Pinpoint the cell where the given text exists, returning its [X, Y] midpoint coordinate. 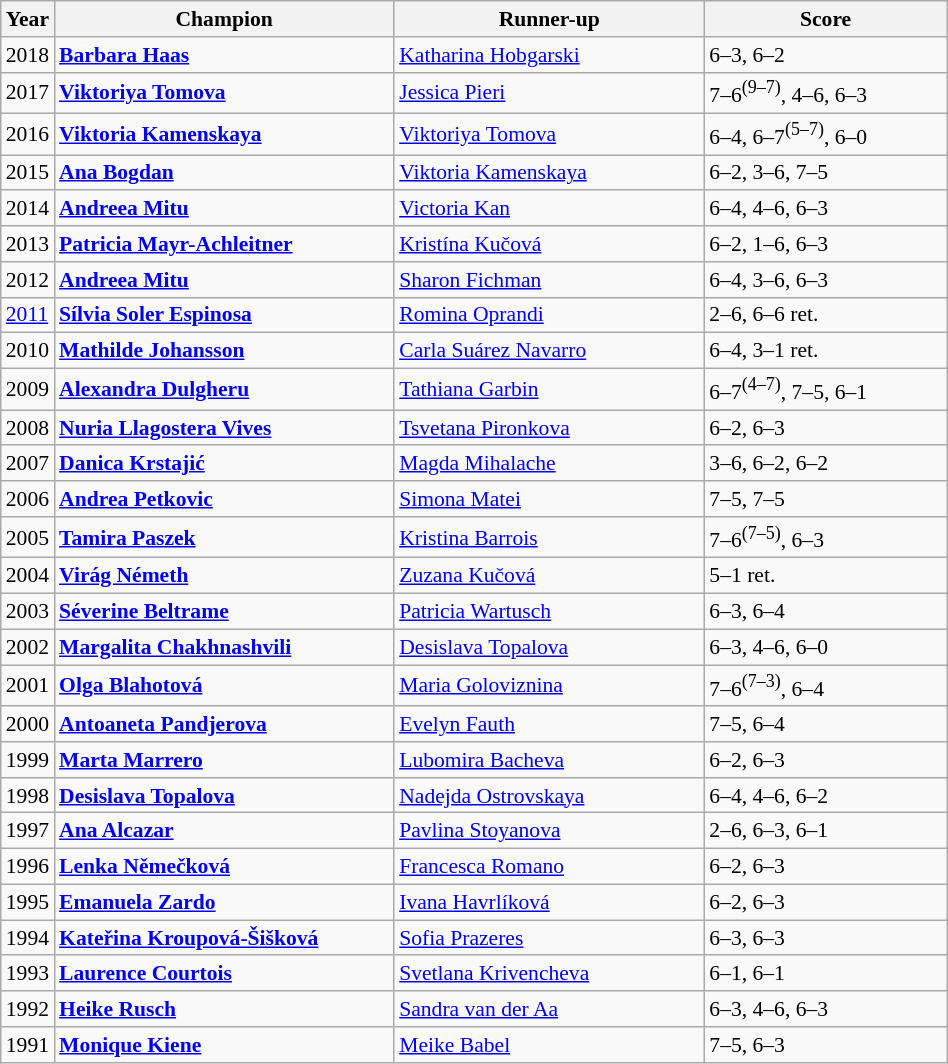
2–6, 6–3, 6–1 [826, 831]
Simona Matei [549, 499]
Patricia Wartusch [549, 612]
Victoria Kan [549, 209]
2017 [28, 92]
2015 [28, 173]
Margalita Chakhnashvili [224, 648]
Antoaneta Pandjerova [224, 724]
2–6, 6–6 ret. [826, 316]
1999 [28, 760]
Danica Krstajić [224, 464]
Virág Németh [224, 576]
2007 [28, 464]
6–4, 3–6, 6–3 [826, 280]
2012 [28, 280]
2009 [28, 390]
Jessica Pieri [549, 92]
Ana Alcazar [224, 831]
6–4, 3–1 ret. [826, 351]
Marta Marrero [224, 760]
Runner-up [549, 19]
6–2, 1–6, 6–3 [826, 244]
Svetlana Krivencheva [549, 974]
Laurence Courtois [224, 974]
6–3, 6–4 [826, 612]
7–5, 7–5 [826, 499]
Olga Blahotová [224, 686]
Sofia Prazeres [549, 938]
5–1 ret. [826, 576]
7–6(7–5), 6–3 [826, 538]
6–4, 6–7(5–7), 6–0 [826, 134]
Heike Rusch [224, 1009]
1994 [28, 938]
Year [28, 19]
Sílvia Soler Espinosa [224, 316]
Carla Suárez Navarro [549, 351]
2011 [28, 316]
Kateřina Kroupová-Šišková [224, 938]
Kristína Kučová [549, 244]
2006 [28, 499]
Mathilde Johansson [224, 351]
2000 [28, 724]
1992 [28, 1009]
Evelyn Fauth [549, 724]
Nuria Llagostera Vives [224, 428]
Tathiana Garbin [549, 390]
Katharina Hobgarski [549, 55]
Sharon Fichman [549, 280]
Champion [224, 19]
6–2, 3–6, 7–5 [826, 173]
7–6(9–7), 4–6, 6–3 [826, 92]
Tamira Paszek [224, 538]
Nadejda Ostrovskaya [549, 796]
2014 [28, 209]
Lubomira Bacheva [549, 760]
6–3, 4–6, 6–0 [826, 648]
6–4, 4–6, 6–2 [826, 796]
2013 [28, 244]
Ivana Havrlíková [549, 903]
Ana Bogdan [224, 173]
2010 [28, 351]
2003 [28, 612]
2008 [28, 428]
6–4, 4–6, 6–3 [826, 209]
Zuzana Kučová [549, 576]
7–6(7–3), 6–4 [826, 686]
Tsvetana Pironkova [549, 428]
1996 [28, 867]
Barbara Haas [224, 55]
Monique Kiene [224, 1045]
Kristina Barrois [549, 538]
Magda Mihalache [549, 464]
Patricia Mayr-Achleitner [224, 244]
Emanuela Zardo [224, 903]
Meike Babel [549, 1045]
Francesca Romano [549, 867]
Séverine Beltrame [224, 612]
1997 [28, 831]
7–5, 6–4 [826, 724]
Alexandra Dulgheru [224, 390]
1993 [28, 974]
2016 [28, 134]
2001 [28, 686]
1995 [28, 903]
6–3, 6–3 [826, 938]
3–6, 6–2, 6–2 [826, 464]
Andrea Petkovic [224, 499]
Pavlina Stoyanova [549, 831]
Score [826, 19]
6–3, 4–6, 6–3 [826, 1009]
6–3, 6–2 [826, 55]
2005 [28, 538]
Romina Oprandi [549, 316]
6–7(4–7), 7–5, 6–1 [826, 390]
Sandra van der Aa [549, 1009]
7–5, 6–3 [826, 1045]
2004 [28, 576]
2018 [28, 55]
Maria Goloviznina [549, 686]
6–1, 6–1 [826, 974]
1998 [28, 796]
Lenka Němečková [224, 867]
1991 [28, 1045]
2002 [28, 648]
